Locate the cell with the specified text and output its [x, y] center coordinate. 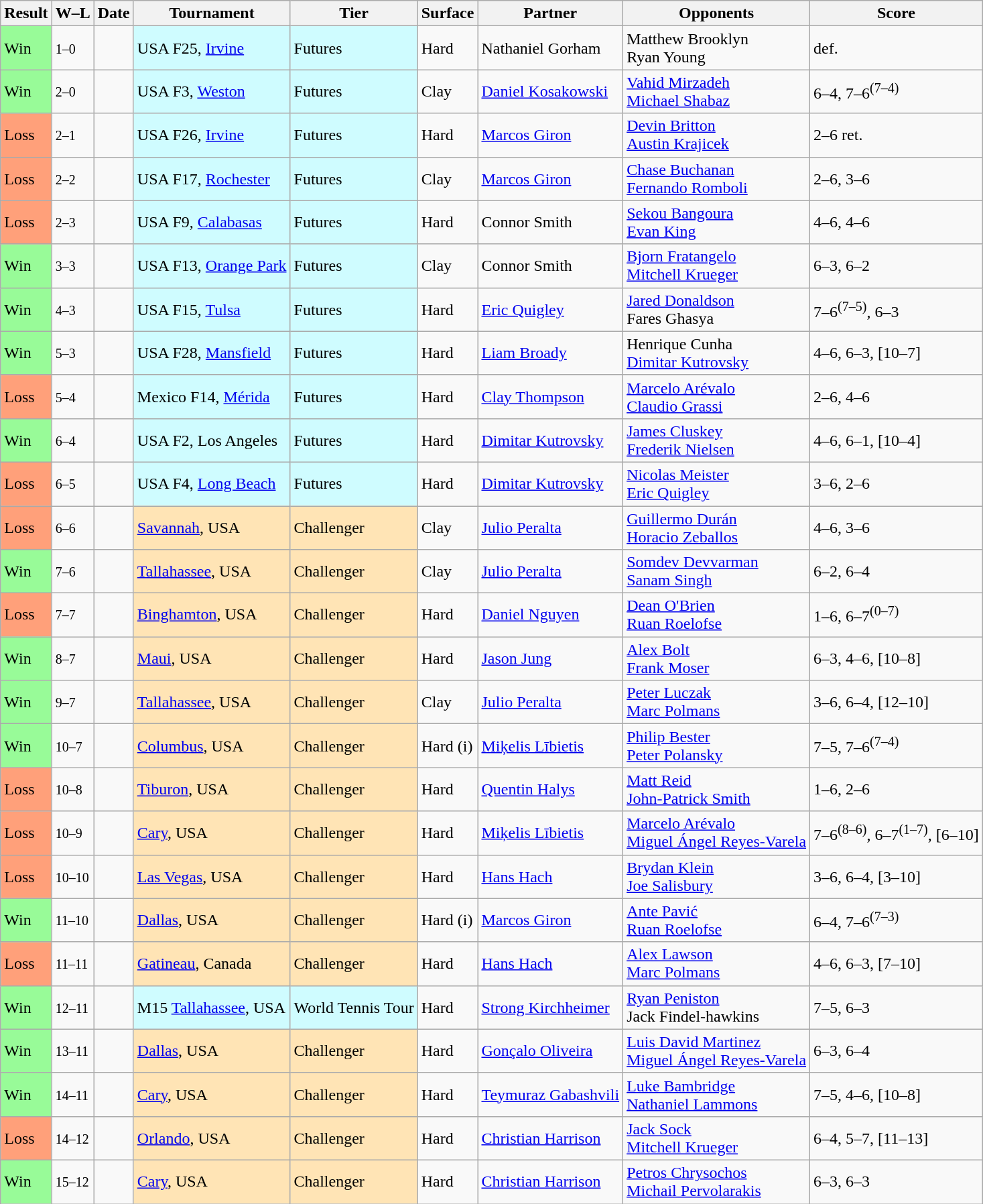
Tiburon, USA [212, 790]
10–9 [72, 833]
Jack Sock Mitchell Krueger [717, 1138]
USA F4, Long Beach [212, 484]
5–3 [72, 353]
Tournament [212, 13]
World Tennis Tour [354, 1007]
Gonçalo Oliveira [551, 1051]
7–5, 6–3 [897, 1007]
USA F3, Weston [212, 91]
Vahid Mirzadeh Michael Shabaz [717, 91]
7–5, 4–6, [10–8] [897, 1094]
Alex Lawson Marc Polmans [717, 964]
2–2 [72, 178]
4–6, 4–6 [897, 223]
11–10 [72, 920]
2–1 [72, 135]
2–6, 4–6 [897, 397]
Luke Bambridge Nathaniel Lammons [717, 1094]
6–3, 6–4 [897, 1051]
Petros Chrysochos Michail Pervolarakis [717, 1181]
7–7 [72, 615]
10–10 [72, 877]
Matthew Brooklyn Ryan Young [717, 48]
4–6, 6–3, [7–10] [897, 964]
Liam Broady [551, 353]
6–2, 6–4 [897, 571]
2–3 [72, 223]
3–6, 6–4, [12–10] [897, 703]
6–4, 7–6(7–3) [897, 920]
USA F2, Los Angeles [212, 440]
Marcelo Arévalo Claudio Grassi [717, 397]
Columbus, USA [212, 745]
Dean O'Brien Ruan Roelofse [717, 615]
7–6(7–5), 6–3 [897, 310]
Las Vegas, USA [212, 877]
Marcelo Arévalo Miguel Ángel Reyes-Varela [717, 833]
1–0 [72, 48]
Somdev Devvarman Sanam Singh [717, 571]
10–8 [72, 790]
USA F13, Orange Park [212, 265]
Maui, USA [212, 658]
Matt Reid John-Patrick Smith [717, 790]
6–3, 6–3 [897, 1181]
12–11 [72, 1007]
Brydan Klein Joe Salisbury [717, 877]
9–7 [72, 703]
Nicolas Meister Eric Quigley [717, 484]
USA F25, Irvine [212, 48]
4–6, 3–6 [897, 527]
Tier [354, 13]
Daniel Kosakowski [551, 91]
2–6, 3–6 [897, 178]
Chase Buchanan Fernando Romboli [717, 178]
4–6, 6–3, [10–7] [897, 353]
4–6, 6–1, [10–4] [897, 440]
Savannah, USA [212, 527]
Clay Thompson [551, 397]
6–4, 7–6(7–4) [897, 91]
11–11 [72, 964]
Eric Quigley [551, 310]
7–6(8–6), 6–7(1–7), [6–10] [897, 833]
3–6, 6–4, [3–10] [897, 877]
Luis David Martinez Miguel Ángel Reyes-Varela [717, 1051]
3–3 [72, 265]
1–6, 6–7(0–7) [897, 615]
7–6 [72, 571]
Surface [448, 13]
Score [897, 13]
USA F15, Tulsa [212, 310]
Binghamton, USA [212, 615]
6–4, 5–7, [11–13] [897, 1138]
8–7 [72, 658]
14–12 [72, 1138]
USA F9, Calabasas [212, 223]
Guillermo Durán Horacio Zeballos [717, 527]
Orlando, USA [212, 1138]
2–6 ret. [897, 135]
1–6, 2–6 [897, 790]
Partner [551, 13]
Mexico F14, Mérida [212, 397]
Alex Bolt Frank Moser [717, 658]
Strong Kirchheimer [551, 1007]
M15 Tallahassee, USA [212, 1007]
Quentin Halys [551, 790]
USA F17, Rochester [212, 178]
Ryan Peniston Jack Findel-hawkins [717, 1007]
Ante Pavić Ruan Roelofse [717, 920]
Teymuraz Gabashvili [551, 1094]
Result [26, 13]
Henrique Cunha Dimitar Kutrovsky [717, 353]
15–12 [72, 1181]
10–7 [72, 745]
Jared Donaldson Fares Ghasya [717, 310]
Nathaniel Gorham [551, 48]
Philip Bester Peter Polansky [717, 745]
W–L [72, 13]
James Cluskey Frederik Nielsen [717, 440]
6–3, 6–2 [897, 265]
6–5 [72, 484]
Gatineau, Canada [212, 964]
7–5, 7–6(7–4) [897, 745]
3–6, 2–6 [897, 484]
def. [897, 48]
6–4 [72, 440]
Jason Jung [551, 658]
Date [114, 13]
USA F26, Irvine [212, 135]
4–3 [72, 310]
Bjorn Fratangelo Mitchell Krueger [717, 265]
Opponents [717, 13]
2–0 [72, 91]
Daniel Nguyen [551, 615]
Sekou Bangoura Evan King [717, 223]
13–11 [72, 1051]
6–6 [72, 527]
Peter Luczak Marc Polmans [717, 703]
6–3, 4–6, [10–8] [897, 658]
5–4 [72, 397]
Devin Britton Austin Krajicek [717, 135]
USA F28, Mansfield [212, 353]
14–11 [72, 1094]
